Return the (X, Y) coordinate for the center point of the cell that contains the specified text.  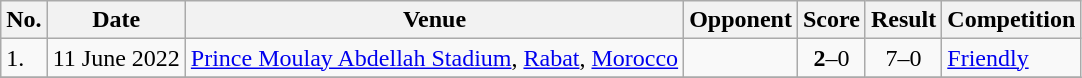
Venue (434, 20)
Competition (1012, 20)
1. (24, 58)
Opponent (741, 20)
Prince Moulay Abdellah Stadium, Rabat, Morocco (434, 58)
2–0 (831, 58)
Friendly (1012, 58)
11 June 2022 (116, 58)
No. (24, 20)
Result (903, 20)
7–0 (903, 58)
Date (116, 20)
Score (831, 20)
